Pinpoint the cell where the given text exists, returning its [x, y] midpoint coordinate. 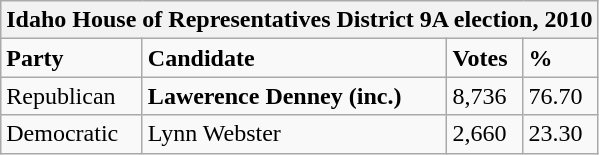
Lynn Webster [294, 134]
Candidate [294, 58]
8,736 [485, 96]
Lawerence Denney (inc.) [294, 96]
Democratic [72, 134]
Republican [72, 96]
2,660 [485, 134]
23.30 [560, 134]
Votes [485, 58]
76.70 [560, 96]
Party [72, 58]
Idaho House of Representatives District 9A election, 2010 [300, 20]
% [560, 58]
